Pinpoint the cell where the given text exists, returning its (x, y) midpoint coordinate. 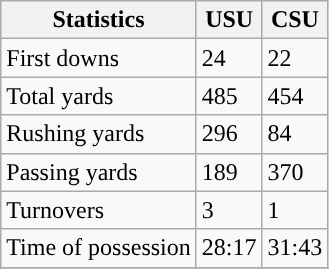
189 (229, 172)
Time of possession (99, 248)
CSU (295, 20)
Rushing yards (99, 134)
Turnovers (99, 210)
3 (229, 210)
28:17 (229, 248)
296 (229, 134)
485 (229, 96)
1 (295, 210)
84 (295, 134)
USU (229, 20)
Total yards (99, 96)
24 (229, 58)
First downs (99, 58)
370 (295, 172)
Passing yards (99, 172)
Statistics (99, 20)
22 (295, 58)
31:43 (295, 248)
454 (295, 96)
